From the cell containing the given text, extract its center point as (x, y) coordinate. 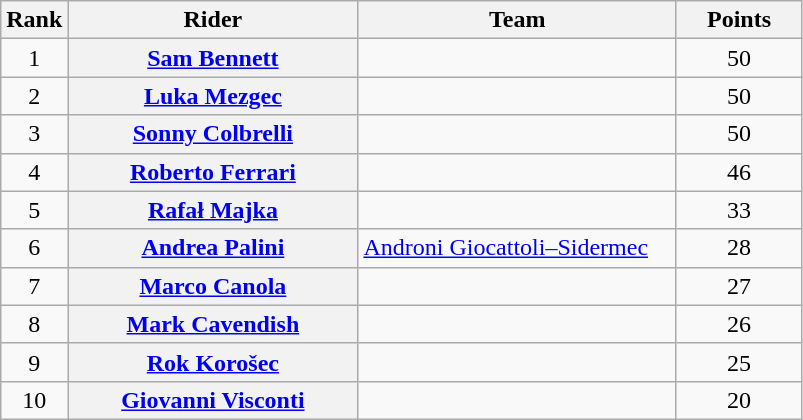
9 (34, 362)
25 (738, 362)
Androni Giocattoli–Sidermec (518, 248)
3 (34, 134)
Rank (34, 20)
Andrea Palini (213, 248)
2 (34, 96)
46 (738, 172)
20 (738, 400)
Rok Korošec (213, 362)
Luka Mezgec (213, 96)
Sam Bennett (213, 58)
Team (518, 20)
27 (738, 286)
6 (34, 248)
Mark Cavendish (213, 324)
Rider (213, 20)
28 (738, 248)
5 (34, 210)
7 (34, 286)
8 (34, 324)
33 (738, 210)
4 (34, 172)
10 (34, 400)
Marco Canola (213, 286)
Points (738, 20)
1 (34, 58)
Sonny Colbrelli (213, 134)
26 (738, 324)
Giovanni Visconti (213, 400)
Rafał Majka (213, 210)
Roberto Ferrari (213, 172)
